Pinpoint the cell where the given text exists, returning its [x, y] midpoint coordinate. 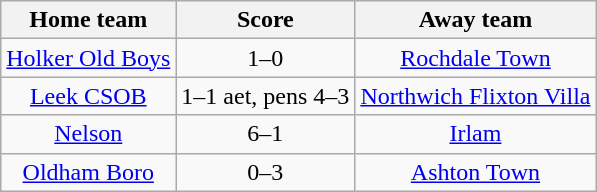
Rochdale Town [476, 58]
Away team [476, 20]
Northwich Flixton Villa [476, 96]
6–1 [266, 134]
Holker Old Boys [88, 58]
Irlam [476, 134]
Nelson [88, 134]
0–3 [266, 172]
Ashton Town [476, 172]
Home team [88, 20]
Leek CSOB [88, 96]
Oldham Boro [88, 172]
Score [266, 20]
1–0 [266, 58]
1–1 aet, pens 4–3 [266, 96]
